Pinpoint the cell where the given text exists, returning its (X, Y) midpoint coordinate. 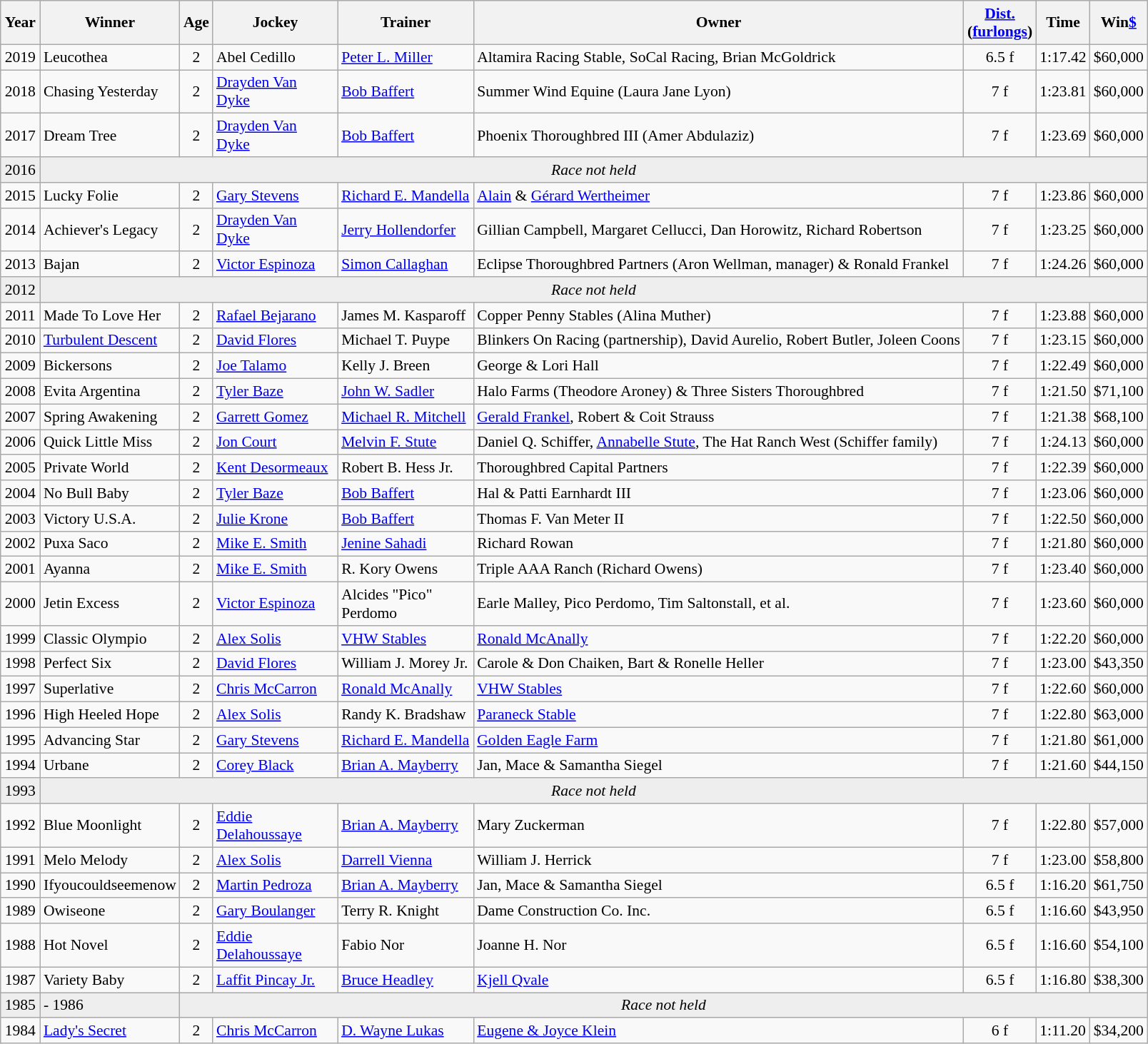
Daniel Q. Schiffer, Annabelle Stute, The Hat Ranch West (Schiffer family) (718, 442)
Dist. (furlongs) (1000, 23)
High Heeled Hope (110, 715)
Golden Eagle Farm (718, 740)
Alain & Gérard Wertheimer (718, 196)
No Bull Baby (110, 493)
Earle Malley, Pico Perdomo, Tim Saltonstall, et al. (718, 604)
Fabio Nor (406, 945)
$44,150 (1119, 766)
Kent Desormeaux (276, 468)
2003 (20, 519)
1:24.26 (1062, 265)
Gillian Campbell, Margaret Cellucci, Dan Horowitz, Richard Robertson (718, 230)
Lucky Folie (110, 196)
Paraneck Stable (718, 715)
2015 (20, 196)
Michael T. Puype (406, 340)
Altamira Racing Stable, SoCal Racing, Brian McGoldrick (718, 57)
1997 (20, 689)
Variety Baby (110, 980)
Melvin F. Stute (406, 442)
Jockey (276, 23)
$43,950 (1119, 911)
1:23.25 (1062, 230)
2005 (20, 468)
Thoroughbred Capital Partners (718, 468)
Bruce Headley (406, 980)
1:22.49 (1062, 366)
2019 (20, 57)
Jetin Excess (110, 604)
- 1986 (110, 1005)
Made To Love Her (110, 315)
1985 (20, 1005)
Ayanna (110, 569)
Simon Callaghan (406, 265)
$68,100 (1119, 417)
Time (1062, 23)
Gary Boulanger (276, 911)
Bickersons (110, 366)
Michael R. Mitchell (406, 417)
Eclipse Thoroughbred Partners (Aron Wellman, manager) & Ronald Frankel (718, 265)
1:23.15 (1062, 340)
1984 (20, 1031)
1:21.38 (1062, 417)
Jenine Sahadi (406, 544)
Richard Rowan (718, 544)
1:23.06 (1062, 493)
Darrell Vienna (406, 860)
Julie Krone (276, 519)
Alcides "Pico" Perdomo (406, 604)
2011 (20, 315)
1987 (20, 980)
1:22.60 (1062, 689)
Turbulent Descent (110, 340)
1:23.81 (1062, 91)
$71,100 (1119, 392)
Joanne H. Nor (718, 945)
1:22.39 (1062, 468)
Puxa Saco (110, 544)
Trainer (406, 23)
2001 (20, 569)
Dream Tree (110, 136)
6 f (1000, 1031)
Chasing Yesterday (110, 91)
Perfect Six (110, 664)
1:24.13 (1062, 442)
2002 (20, 544)
Thomas F. Van Meter II (718, 519)
Martin Pedroza (276, 886)
Eugene & Joyce Klein (718, 1031)
$57,000 (1119, 825)
2018 (20, 91)
Peter L. Miller (406, 57)
Win$ (1119, 23)
1:21.50 (1062, 392)
R. Kory Owens (406, 569)
1:23.88 (1062, 315)
Bajan (110, 265)
1:23.60 (1062, 604)
Corey Black (276, 766)
Age (196, 23)
2014 (20, 230)
Victory U.S.A. (110, 519)
1:16.80 (1062, 980)
1:23.86 (1062, 196)
Private World (110, 468)
2013 (20, 265)
William J. Morey Jr. (406, 664)
Robert B. Hess Jr. (406, 468)
D. Wayne Lukas (406, 1031)
Rafael Bejarano (276, 315)
Phoenix Thoroughbred III (Amer Abdulaziz) (718, 136)
2006 (20, 442)
Evita Argentina (110, 392)
Winner (110, 23)
Hal & Patti Earnhardt III (718, 493)
1996 (20, 715)
Melo Melody (110, 860)
1999 (20, 639)
Gerald Frankel, Robert & Coit Strauss (718, 417)
$61,000 (1119, 740)
1989 (20, 911)
Quick Little Miss (110, 442)
Jerry Hollendorfer (406, 230)
1:16.20 (1062, 886)
2000 (20, 604)
2008 (20, 392)
1993 (20, 791)
2016 (20, 170)
Mary Zuckerman (718, 825)
$58,800 (1119, 860)
Dame Construction Co. Inc. (718, 911)
2010 (20, 340)
Laffit Pincay Jr. (276, 980)
Randy K. Bradshaw (406, 715)
1998 (20, 664)
Owiseone (110, 911)
2009 (20, 366)
George & Lori Hall (718, 366)
Leucothea (110, 57)
John W. Sadler (406, 392)
Terry R. Knight (406, 911)
Owner (718, 23)
$34,200 (1119, 1031)
Hot Novel (110, 945)
Blinkers On Racing (partnership), David Aurelio, Robert Butler, Joleen Coons (718, 340)
Lady's Secret (110, 1031)
1995 (20, 740)
$38,300 (1119, 980)
Classic Olympio (110, 639)
2004 (20, 493)
James M. Kasparoff (406, 315)
Kjell Qvale (718, 980)
2012 (20, 290)
1991 (20, 860)
$54,100 (1119, 945)
William J. Herrick (718, 860)
1992 (20, 825)
2007 (20, 417)
$63,000 (1119, 715)
1:11.20 (1062, 1031)
Carole & Don Chaiken, Bart & Ronelle Heller (718, 664)
Spring Awakening (110, 417)
1988 (20, 945)
1:17.42 (1062, 57)
$43,350 (1119, 664)
Achiever's Legacy (110, 230)
Superlative (110, 689)
Urbane (110, 766)
Advancing Star (110, 740)
$61,750 (1119, 886)
2017 (20, 136)
Abel Cedillo (276, 57)
Kelly J. Breen (406, 366)
Garrett Gomez (276, 417)
Jon Court (276, 442)
1994 (20, 766)
Halo Farms (Theodore Aroney) & Three Sisters Thoroughbred (718, 392)
1:23.40 (1062, 569)
1990 (20, 886)
1:22.50 (1062, 519)
Summer Wind Equine (Laura Jane Lyon) (718, 91)
1:21.60 (1062, 766)
Year (20, 23)
1:22.20 (1062, 639)
Joe Talamo (276, 366)
1:23.69 (1062, 136)
Ifyoucouldseemenow (110, 886)
Triple AAA Ranch (Richard Owens) (718, 569)
Copper Penny Stables (Alina Muther) (718, 315)
Blue Moonlight (110, 825)
